Pinpoint the cell where the given text exists, returning its (X, Y) midpoint coordinate. 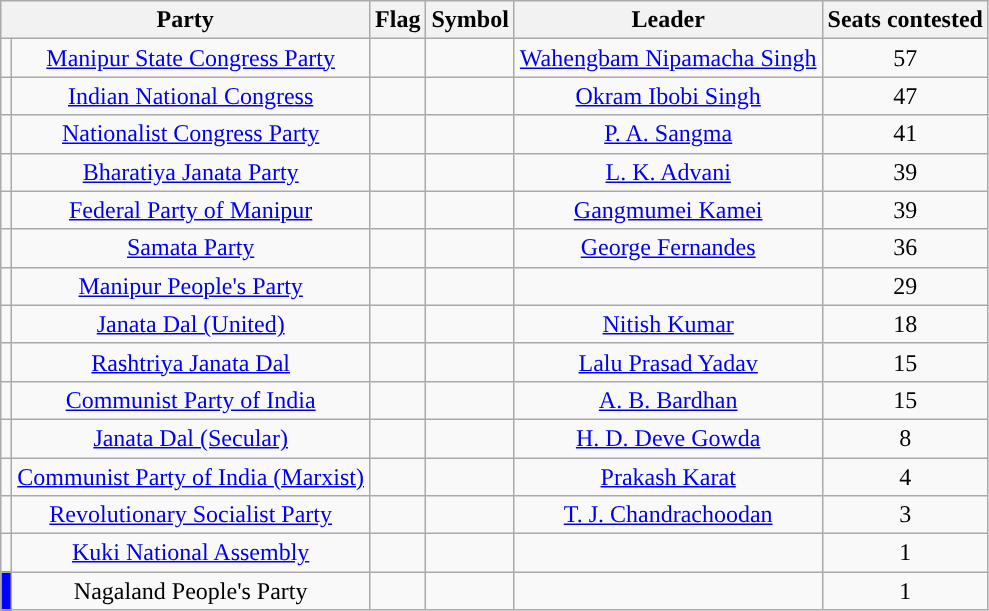
Flag (398, 20)
Kuki National Assembly (191, 553)
Communist Party of India (191, 400)
Leader (668, 20)
Party (186, 20)
H. D. Deve Gowda (668, 438)
4 (905, 477)
Gangmumei Kamei (668, 210)
Samata Party (191, 248)
George Fernandes (668, 248)
Manipur State Congress Party (191, 58)
A. B. Bardhan (668, 400)
Seats contested (905, 20)
57 (905, 58)
Federal Party of Manipur (191, 210)
18 (905, 324)
Manipur People's Party (191, 286)
47 (905, 96)
Rashtriya Janata Dal (191, 362)
3 (905, 515)
Prakash Karat (668, 477)
36 (905, 248)
L. K. Advani (668, 172)
Bharatiya Janata Party (191, 172)
Communist Party of India (Marxist) (191, 477)
Nitish Kumar (668, 324)
T. J. Chandrachoodan (668, 515)
Lalu Prasad Yadav (668, 362)
Nationalist Congress Party (191, 134)
Indian National Congress (191, 96)
Symbol (470, 20)
Revolutionary Socialist Party (191, 515)
P. A. Sangma (668, 134)
Okram Ibobi Singh (668, 96)
29 (905, 286)
Janata Dal (United) (191, 324)
Wahengbam Nipamacha Singh (668, 58)
8 (905, 438)
Nagaland People's Party (191, 591)
41 (905, 134)
Janata Dal (Secular) (191, 438)
